Determine the [x, y] coordinate at the center of the cell enclosing the given text.  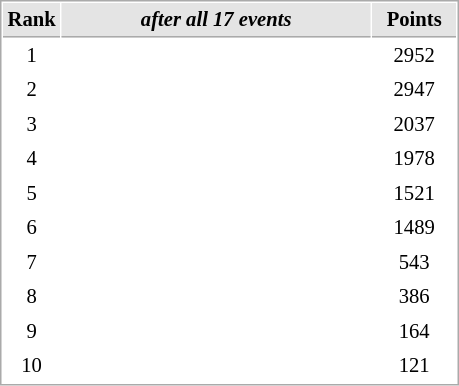
1 [32, 56]
Points [414, 20]
543 [414, 262]
after all 17 events [216, 20]
10 [32, 366]
7 [32, 262]
1489 [414, 228]
9 [32, 332]
3 [32, 124]
5 [32, 194]
2947 [414, 90]
Rank [32, 20]
1978 [414, 158]
2 [32, 90]
164 [414, 332]
2952 [414, 56]
6 [32, 228]
4 [32, 158]
2037 [414, 124]
121 [414, 366]
8 [32, 296]
386 [414, 296]
1521 [414, 194]
